Scan for the cell matching the given text and deliver its [x, y] coordinate at center. 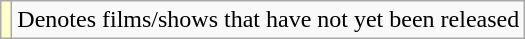
Denotes films/shows that have not yet been released [268, 20]
